Determine the [x, y] coordinate at the center of the cell enclosing the given text.  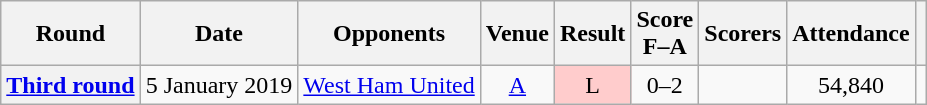
Venue [517, 34]
Scorers [743, 34]
Attendance [851, 34]
Result [592, 34]
A [517, 85]
L [592, 85]
54,840 [851, 85]
Date [219, 34]
ScoreF–A [665, 34]
0–2 [665, 85]
5 January 2019 [219, 85]
Third round [70, 85]
Opponents [389, 34]
West Ham United [389, 85]
Round [70, 34]
